Provide the [x, y] coordinate of the cell's center where the given text is located.  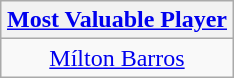
Most Valuable Player [116, 20]
Mílton Barros [116, 58]
